Output the [X, Y] coordinate of the center of the cell containing the given text.  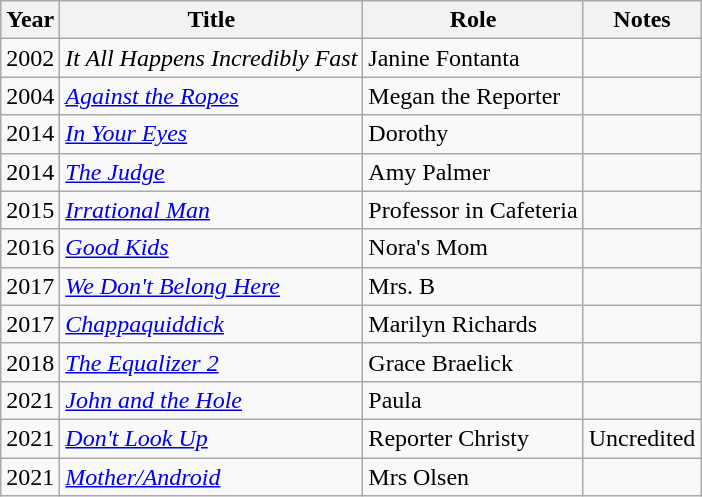
The Equalizer 2 [212, 362]
Title [212, 20]
Megan the Reporter [473, 96]
Paula [473, 400]
Year [30, 20]
We Don't Belong Here [212, 286]
Irrational Man [212, 210]
Dorothy [473, 134]
Against the Ropes [212, 96]
The Judge [212, 172]
John and the Hole [212, 400]
2015 [30, 210]
2002 [30, 58]
Mrs Olsen [473, 477]
Notes [642, 20]
Marilyn Richards [473, 324]
Nora's Mom [473, 248]
2004 [30, 96]
Uncredited [642, 438]
Janine Fontanta [473, 58]
Chappaquiddick [212, 324]
Mrs. B [473, 286]
Amy Palmer [473, 172]
Professor in Cafeteria [473, 210]
Reporter Christy [473, 438]
It All Happens Incredibly Fast [212, 58]
Grace Braelick [473, 362]
2016 [30, 248]
Role [473, 20]
2018 [30, 362]
Don't Look Up [212, 438]
Mother/Android [212, 477]
In Your Eyes [212, 134]
Good Kids [212, 248]
